Provide the (x, y) coordinate of the cell's center where the given text is located.  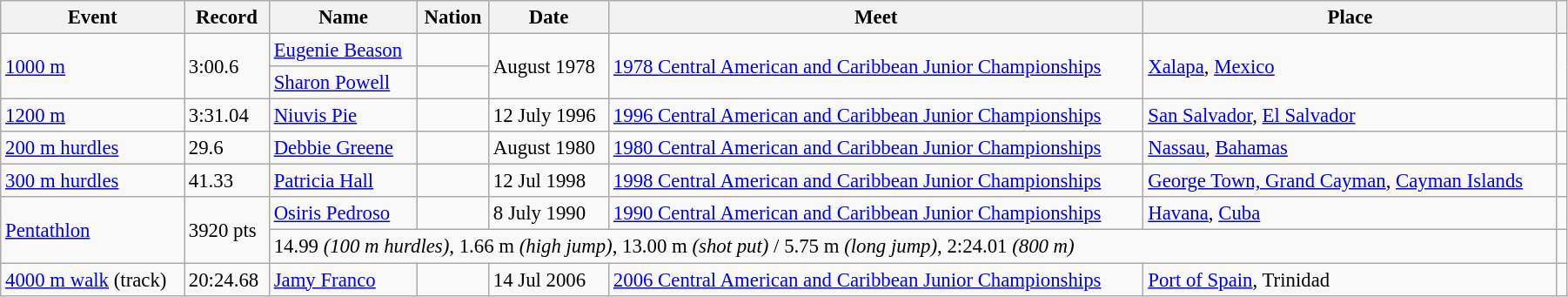
Date (549, 17)
12 Jul 1998 (549, 181)
August 1980 (549, 148)
Niuvis Pie (343, 116)
Xalapa, Mexico (1350, 66)
Meet (876, 17)
200 m hurdles (92, 148)
Nation (452, 17)
Record (227, 17)
Sharon Powell (343, 83)
300 m hurdles (92, 181)
8 July 1990 (549, 213)
3:00.6 (227, 66)
4000 m walk (track) (92, 280)
Havana, Cuba (1350, 213)
12 July 1996 (549, 116)
14 Jul 2006 (549, 280)
29.6 (227, 148)
1980 Central American and Caribbean Junior Championships (876, 148)
George Town, Grand Cayman, Cayman Islands (1350, 181)
Nassau, Bahamas (1350, 148)
1998 Central American and Caribbean Junior Championships (876, 181)
Port of Spain, Trinidad (1350, 280)
1978 Central American and Caribbean Junior Championships (876, 66)
August 1978 (549, 66)
1996 Central American and Caribbean Junior Championships (876, 116)
14.99 (100 m hurdles), 1.66 m (high jump), 13.00 m (shot put) / 5.75 m (long jump), 2:24.01 (800 m) (913, 246)
Place (1350, 17)
Jamy Franco (343, 280)
3920 pts (227, 230)
Osiris Pedroso (343, 213)
Event (92, 17)
1000 m (92, 66)
41.33 (227, 181)
2006 Central American and Caribbean Junior Championships (876, 280)
Name (343, 17)
20:24.68 (227, 280)
San Salvador, El Salvador (1350, 116)
1200 m (92, 116)
Debbie Greene (343, 148)
1990 Central American and Caribbean Junior Championships (876, 213)
Pentathlon (92, 230)
3:31.04 (227, 116)
Patricia Hall (343, 181)
Eugenie Beason (343, 51)
